Pinpoint the cell where the given text exists, returning its (x, y) midpoint coordinate. 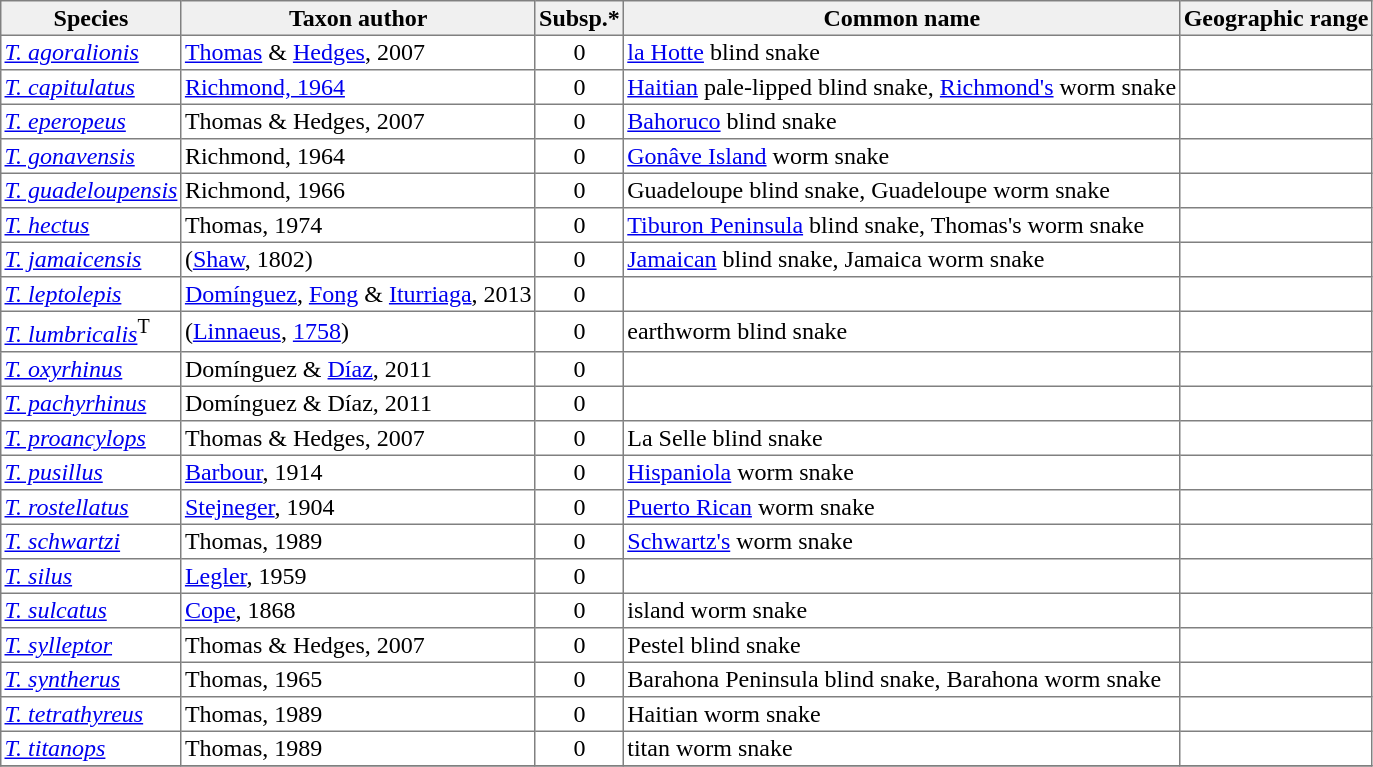
Species (91, 18)
la Hotte blind snake (902, 52)
titan worm snake (902, 749)
T. eperopeus (91, 121)
T. syntherus (91, 680)
T. tetrathyreus (91, 714)
T. lumbricalisT (91, 332)
T. sulcatus (91, 611)
Barbour, 1914 (358, 473)
Bahoruco blind snake (902, 121)
Haitian pale-lipped blind snake, Richmond's worm snake (902, 87)
Taxon author (358, 18)
Cope, 1868 (358, 611)
Puerto Rican worm snake (902, 507)
T. sylleptor (91, 645)
T. guadeloupensis (91, 190)
Geographic range (1276, 18)
Hispaniola worm snake (902, 473)
(Linnaeus, 1758) (358, 332)
T. pusillus (91, 473)
T. agoralionis (91, 52)
T. gonavensis (91, 156)
T. schwartzi (91, 542)
La Selle blind snake (902, 438)
(Shaw, 1802) (358, 259)
T. proancylops (91, 438)
Thomas, 1965 (358, 680)
T. titanops (91, 749)
T. oxyrhinus (91, 369)
Domínguez, Fong & Iturriaga, 2013 (358, 294)
Subsp.* (579, 18)
Barahona Peninsula blind snake, Barahona worm snake (902, 680)
Guadeloupe blind snake, Guadeloupe worm snake (902, 190)
Pestel blind snake (902, 645)
Thomas, 1974 (358, 225)
T. silus (91, 576)
T. capitulatus (91, 87)
Stejneger, 1904 (358, 507)
Legler, 1959 (358, 576)
island worm snake (902, 611)
Gonâve Island worm snake (902, 156)
Jamaican blind snake, Jamaica worm snake (902, 259)
Richmond, 1966 (358, 190)
Haitian worm snake (902, 714)
Schwartz's worm snake (902, 542)
earthworm blind snake (902, 332)
Tiburon Peninsula blind snake, Thomas's worm snake (902, 225)
T. rostellatus (91, 507)
T. leptolepis (91, 294)
Common name (902, 18)
T. hectus (91, 225)
T. pachyrhinus (91, 404)
T. jamaicensis (91, 259)
